Output the [x, y] coordinate of the center of the cell containing the given text.  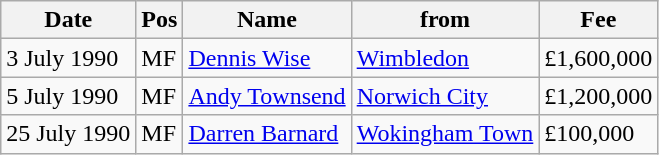
Norwich City [445, 96]
Dennis Wise [267, 58]
Wimbledon [445, 58]
Darren Barnard [267, 134]
Name [267, 20]
£100,000 [598, 134]
3 July 1990 [68, 58]
from [445, 20]
Andy Townsend [267, 96]
£1,200,000 [598, 96]
Date [68, 20]
Fee [598, 20]
Pos [160, 20]
25 July 1990 [68, 134]
£1,600,000 [598, 58]
5 July 1990 [68, 96]
Wokingham Town [445, 134]
